Locate the cell with the specified text and output its [x, y] center coordinate. 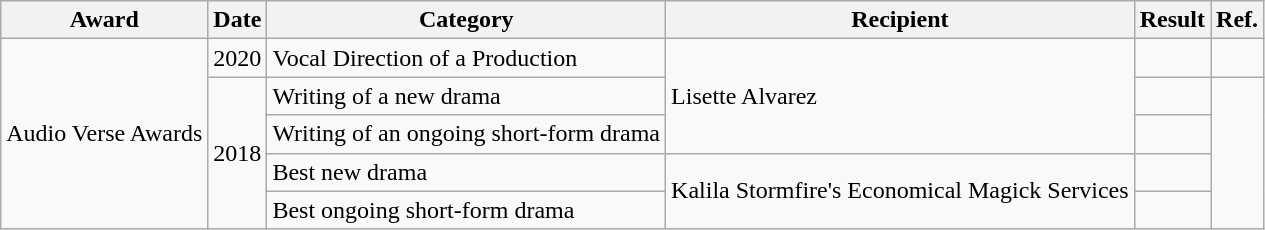
Result [1172, 20]
Ref. [1238, 20]
Date [238, 20]
Best new drama [466, 172]
Kalila Stormfire's Economical Magick Services [900, 191]
Audio Verse Awards [104, 134]
Best ongoing short-form drama [466, 210]
Lisette Alvarez [900, 96]
Award [104, 20]
Vocal Direction of a Production [466, 58]
Recipient [900, 20]
Category [466, 20]
2020 [238, 58]
2018 [238, 153]
Writing of a new drama [466, 96]
Writing of an ongoing short-form drama [466, 134]
